For the text-containing cell, return its midpoint in [X, Y] coordinate format. 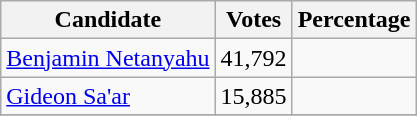
Votes [254, 20]
Candidate [108, 20]
15,885 [254, 96]
Percentage [354, 20]
Gideon Sa'ar [108, 96]
Benjamin Netanyahu [108, 58]
41,792 [254, 58]
